Scan for the cell matching the given text and deliver its [x, y] coordinate at center. 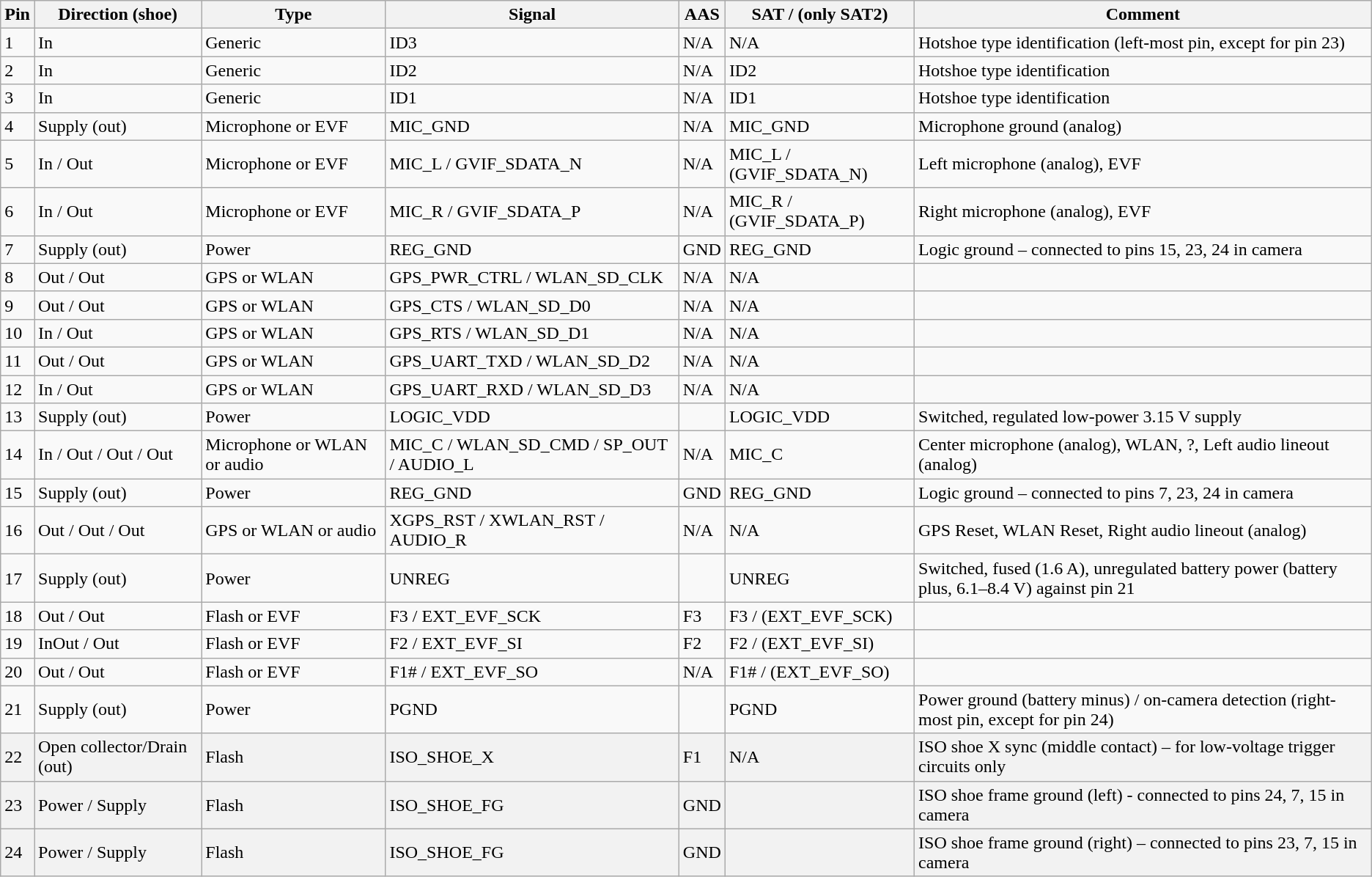
22 [18, 757]
GPS_RTS / WLAN_SD_D1 [532, 333]
In / Out / Out / Out [117, 455]
F3 / EXT_EVF_SCK [532, 616]
Type [293, 15]
24 [18, 852]
SAT / (only SAT2) [819, 15]
F1 [702, 757]
F2 [702, 644]
10 [18, 333]
Logic ground – connected to pins 15, 23, 24 in camera [1143, 249]
F1# / (EXT_EVF_SO) [819, 672]
Signal [532, 15]
AAS [702, 15]
1 [18, 43]
3 [18, 98]
F3 [702, 616]
2 [18, 70]
F1# / EXT_EVF_SO [532, 672]
8 [18, 277]
Pin [18, 15]
MIC_C [819, 455]
ISO shoe frame ground (left) - connected to pins 24, 7, 15 in camera [1143, 805]
21 [18, 710]
4 [18, 126]
5 [18, 164]
18 [18, 616]
GPS Reset, WLAN Reset, Right audio lineout (analog) [1143, 531]
17 [18, 578]
12 [18, 389]
Logic ground – connected to pins 7, 23, 24 in camera [1143, 493]
GPS_PWR_CTRL / WLAN_SD_CLK [532, 277]
Hotshoe type identification (left-most pin, except for pin 23) [1143, 43]
F2 / (EXT_EVF_SI) [819, 644]
Comment [1143, 15]
20 [18, 672]
InOut / Out [117, 644]
6 [18, 211]
Power ground (battery minus) / on-camera detection (right-most pin, except for pin 24) [1143, 710]
7 [18, 249]
Switched, regulated low-power 3.15 V supply [1143, 417]
9 [18, 305]
F2 / EXT_EVF_SI [532, 644]
MIC_L / (GVIF_SDATA_N) [819, 164]
Out / Out / Out [117, 531]
Left microphone (analog), EVF [1143, 164]
Right microphone (analog), EVF [1143, 211]
11 [18, 361]
13 [18, 417]
MIC_L / GVIF_SDATA_N [532, 164]
ISO_SHOE_X [532, 757]
ISO shoe X sync (middle contact) – for low-voltage trigger circuits only [1143, 757]
GPS_UART_RXD / WLAN_SD_D3 [532, 389]
ID3 [532, 43]
F3 / (EXT_EVF_SCK) [819, 616]
XGPS_RST / XWLAN_RST / AUDIO_R [532, 531]
19 [18, 644]
MIC_R / GVIF_SDATA_P [532, 211]
Switched, fused (1.6 A), unregulated battery power (battery plus, 6.1–8.4 V) against pin 21 [1143, 578]
Microphone ground (analog) [1143, 126]
GPS or WLAN or audio [293, 531]
16 [18, 531]
MIC_C / WLAN_SD_CMD / SP_OUT / AUDIO_L [532, 455]
Open collector/Drain (out) [117, 757]
ISO shoe frame ground (right) – connected to pins 23, 7, 15 in camera [1143, 852]
15 [18, 493]
23 [18, 805]
14 [18, 455]
GPS_CTS / WLAN_SD_D0 [532, 305]
MIC_R / (GVIF_SDATA_P) [819, 211]
GPS_UART_TXD / WLAN_SD_D2 [532, 361]
Center microphone (analog), WLAN, ?, Left audio lineout (analog) [1143, 455]
Microphone or WLAN or audio [293, 455]
Direction (shoe) [117, 15]
